Scan for the cell matching the given text and deliver its [X, Y] coordinate at center. 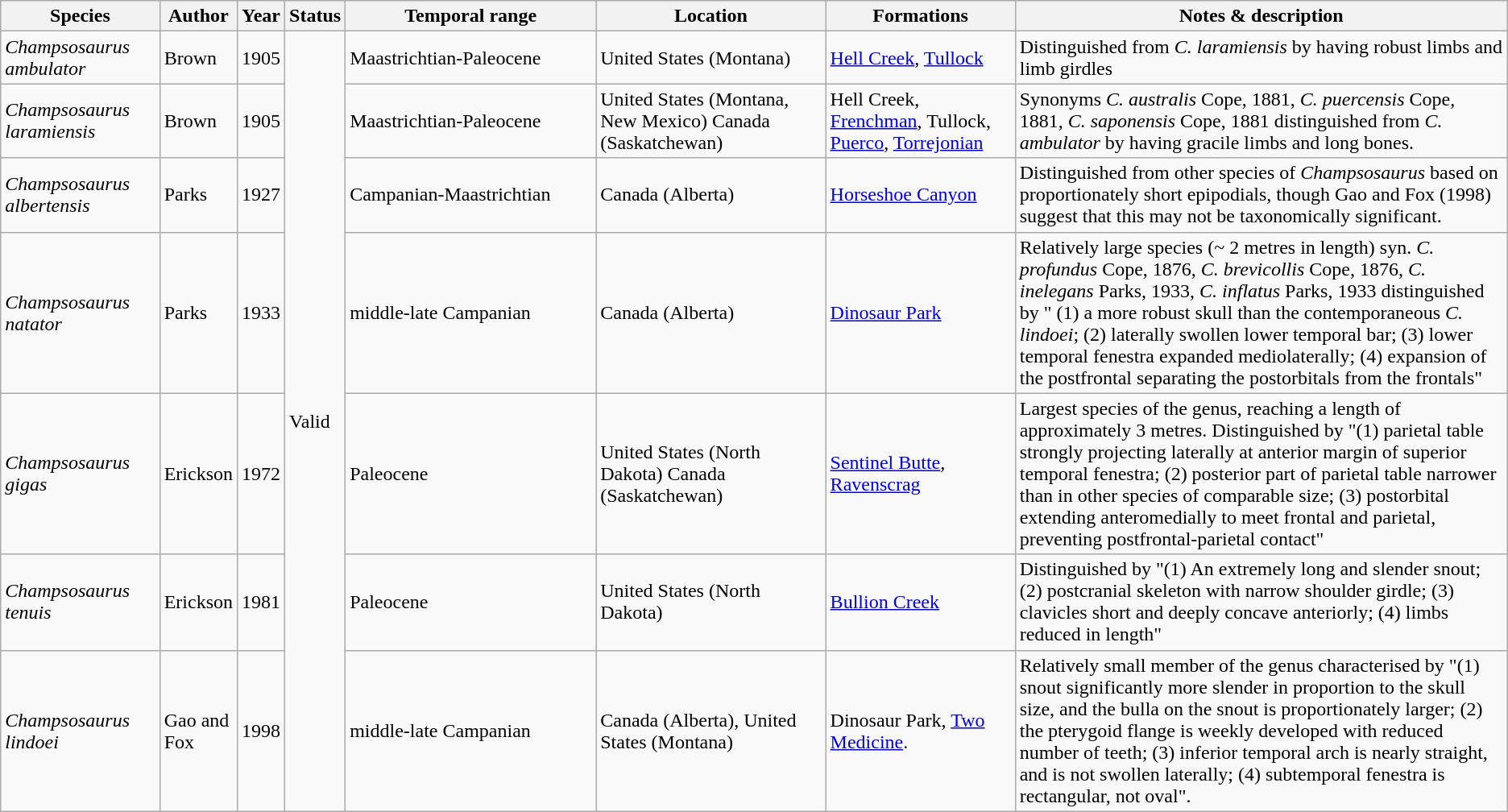
United States (North Dakota) [710, 603]
Year [261, 16]
Hell Creek, Frenchman, Tullock, Puerco, Torrejonian [920, 121]
Champsosaurus gigas [81, 474]
Champsosaurus ambulator [81, 58]
Notes & description [1261, 16]
Bullion Creek [920, 603]
Temporal range [470, 16]
Champsosaurus tenuis [81, 603]
Distinguished from C. laramiensis by having robust limbs and limb girdles [1261, 58]
Species [81, 16]
United States (Montana) [710, 58]
United States (North Dakota) Canada (Saskatchewan) [710, 474]
Formations [920, 16]
Champsosaurus natator [81, 313]
1998 [261, 731]
Champsosaurus lindoei [81, 731]
Dinosaur Park, Two Medicine. [920, 731]
Champsosaurus laramiensis [81, 121]
Location [710, 16]
Status [316, 16]
Hell Creek, Tullock [920, 58]
Gao and Fox [198, 731]
Dinosaur Park [920, 313]
1981 [261, 603]
1972 [261, 474]
United States (Montana, New Mexico) Canada (Saskatchewan) [710, 121]
Sentinel Butte, Ravenscrag [920, 474]
1933 [261, 313]
Valid [316, 421]
Author [198, 16]
1927 [261, 195]
Canada (Alberta), United States (Montana) [710, 731]
Horseshoe Canyon [920, 195]
Champsosaurus albertensis [81, 195]
Campanian-Maastrichtian [470, 195]
